From the cell containing the given text, extract its center point as (x, y) coordinate. 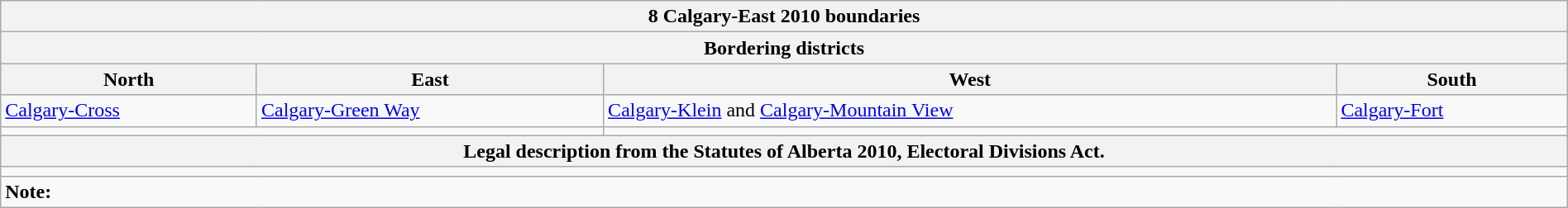
Calgary-Cross (129, 111)
8 Calgary-East 2010 boundaries (784, 17)
Note: (784, 191)
East (430, 79)
Calgary-Fort (1452, 111)
North (129, 79)
Calgary-Klein and Calgary-Mountain View (970, 111)
Calgary-Green Way (430, 111)
Legal description from the Statutes of Alberta 2010, Electoral Divisions Act. (784, 151)
South (1452, 79)
Bordering districts (784, 48)
West (970, 79)
